Pinpoint the cell where the given text exists, returning its [X, Y] midpoint coordinate. 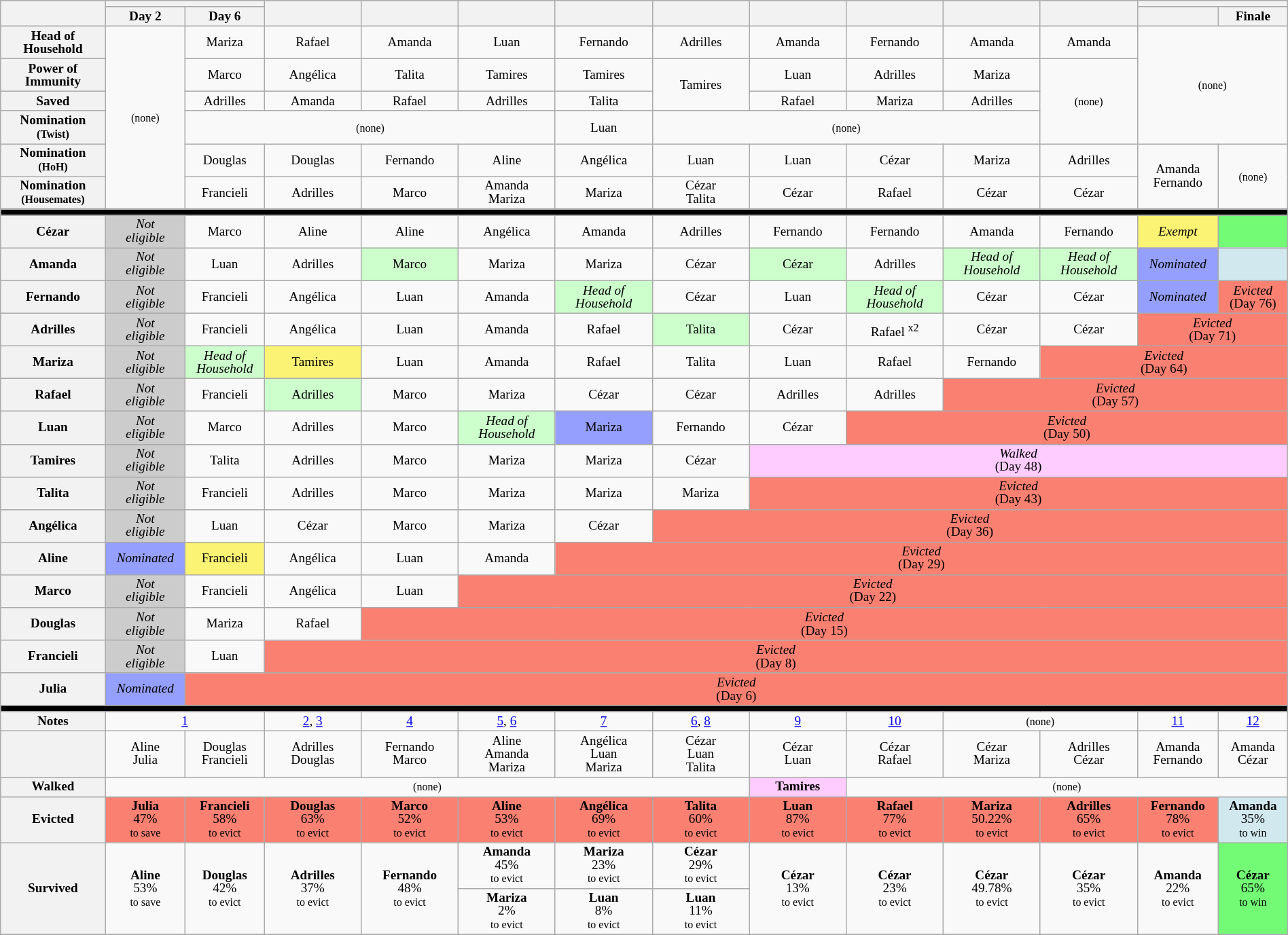
Evicted(Day 22) [872, 591]
Survived [53, 888]
Evicted(Day 64) [1164, 362]
Douglas63%to evict [312, 820]
Finale [1253, 16]
Walked(Day 48) [1018, 460]
Day 6 [225, 16]
Head of Household [53, 42]
Aline53%to evict [507, 820]
AdrillesCézar [1088, 754]
CézarLuan [798, 754]
2, 3 [312, 721]
5, 6 [507, 721]
Cézar13%to evict [798, 888]
Nomination(Twist) [53, 127]
Luan11%to evict [701, 911]
Exempt [1178, 232]
Evicted(Day 76) [1253, 297]
Aline53%to save [145, 888]
Evicted [53, 820]
Rafael77%to evict [895, 820]
Cézar49.78%to evict [992, 888]
AdrillesDouglas [312, 754]
Evicted(Day 36) [970, 526]
Cézar29%to evict [701, 866]
10 [895, 721]
Cézar23%to evict [895, 888]
12 [1253, 721]
Cézar65%to win [1253, 888]
Saved [53, 102]
7 [603, 721]
Talita60%to evict [701, 820]
CézarMariza [992, 754]
Julia [53, 689]
Luan8%to evict [603, 911]
Walked [53, 786]
CézarTalita [701, 193]
Amanda35%to win [1253, 820]
Douglas42%to evict [225, 888]
Amanda22%to evict [1178, 888]
FernandoMarco [410, 754]
9 [798, 721]
Adrilles65%to evict [1088, 820]
Julia47%to save [145, 820]
Luan87%to evict [798, 820]
Rafael x2 [895, 329]
1 [185, 721]
Evicted(Day 50) [1067, 428]
Evicted(Day 57) [1115, 395]
Fernando78%to evict [1178, 820]
Evicted(Day 43) [1018, 493]
Evicted(Day 6) [736, 689]
DouglasFrancieli [225, 754]
Notes [53, 721]
Nomination(HoH) [53, 160]
Nomination(Housemates) [53, 193]
Evicted(Day 71) [1212, 329]
AlineJulia [145, 754]
Marco52%to evict [410, 820]
Evicted(Day 8) [776, 657]
CézarRafael [895, 754]
AmandaCézar [1253, 754]
6, 8 [701, 721]
4 [410, 721]
Mariza23%to evict [603, 866]
AngélicaLuanMariza [603, 754]
Fernando48%to evict [410, 888]
AlineAmandaMariza [507, 754]
Cézar35%to evict [1088, 888]
Day 2 [145, 16]
CézarLuanTalita [701, 754]
AmandaMariza [507, 193]
Mariza50.22%to evict [992, 820]
Evicted(Day 29) [921, 558]
Angélica69%to evict [603, 820]
Evicted(Day 15) [825, 623]
Amanda45%to evict [507, 866]
Francieli58%to evict [225, 820]
11 [1178, 721]
Power ofImmunity [53, 75]
Adrilles37%to evict [312, 888]
Mariza2%to evict [507, 911]
